Capture the cell that displays the provided text and extract its (X, Y) central coordinate. 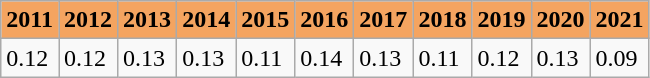
2017 (384, 20)
0.14 (324, 58)
2016 (324, 20)
2014 (206, 20)
2013 (148, 20)
2012 (88, 20)
2020 (560, 20)
2019 (502, 20)
2018 (442, 20)
2015 (266, 20)
2021 (620, 20)
0.09 (620, 58)
2011 (30, 20)
